Return the (x, y) coordinate for the center point of the cell that contains the specified text.  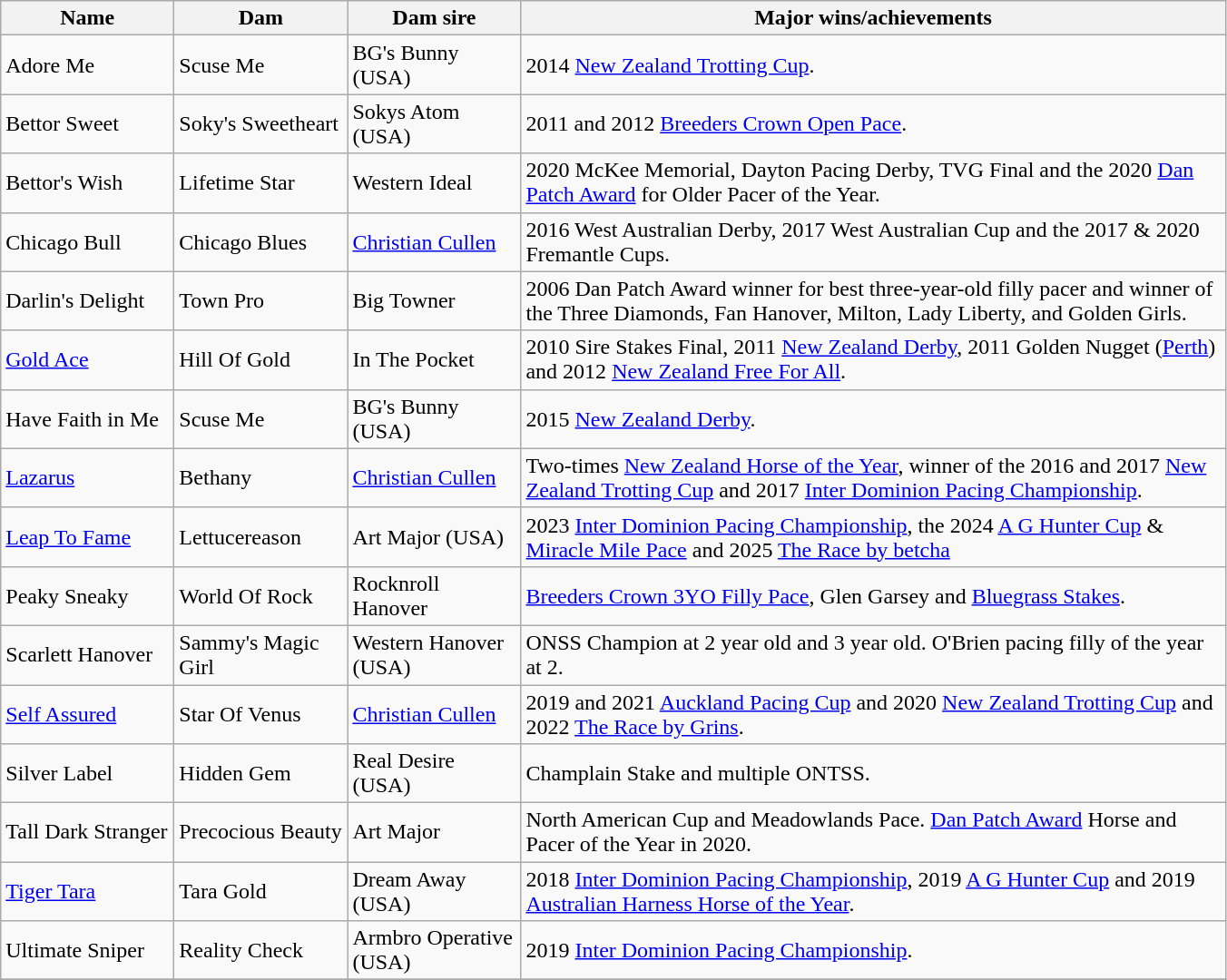
Hidden Gem (261, 773)
Big Towner (434, 301)
Soky's Sweetheart (261, 123)
Lifetime Star (261, 183)
2018 Inter Dominion Pacing Championship, 2019 A G Hunter Cup and 2019 Australian Harness Horse of the Year. (873, 891)
Champlain Stake and multiple ONTSS. (873, 773)
Breeders Crown 3YO Filly Pace, Glen Garsey and Bluegrass Stakes. (873, 595)
Darlin's Delight (87, 301)
Major wins/achievements (873, 18)
2019 Inter Dominion Pacing Championship. (873, 951)
In The Pocket (434, 359)
Chicago Bull (87, 241)
Self Assured (87, 713)
Ultimate Sniper (87, 951)
World Of Rock (261, 595)
Two-times New Zealand Horse of the Year, winner of the 2016 and 2017 New Zealand Trotting Cup and 2017 Inter Dominion Pacing Championship. (873, 477)
Western Hanover (USA) (434, 655)
Sokys Atom (USA) (434, 123)
Scarlett Hanover (87, 655)
Chicago Blues (261, 241)
Tiger Tara (87, 891)
Adore Me (87, 65)
Real Desire (USA) (434, 773)
Bethany (261, 477)
Reality Check (261, 951)
2014 New Zealand Trotting Cup. (873, 65)
2016 West Australian Derby, 2017 West Australian Cup and the 2017 & 2020 Fremantle Cups. (873, 241)
Dam sire (434, 18)
Lazarus (87, 477)
Have Faith in Me (87, 419)
North American Cup and Meadowlands Pace. Dan Patch Award Horse and Pacer of the Year in 2020. (873, 833)
2020 McKee Memorial, Dayton Pacing Derby, TVG Final and the 2020 Dan Patch Award for Older Pacer of the Year. (873, 183)
2010 Sire Stakes Final, 2011 New Zealand Derby, 2011 Golden Nugget (Perth) and 2012 New Zealand Free For All. (873, 359)
Hill Of Gold (261, 359)
Name (87, 18)
Precocious Beauty (261, 833)
2023 Inter Dominion Pacing Championship, the 2024 A G Hunter Cup & Miracle Mile Pace and 2025 The Race by betcha (873, 537)
Gold Ace (87, 359)
Star Of Venus (261, 713)
Armbro Operative (USA) (434, 951)
Tall Dark Stranger (87, 833)
Sammy's Magic Girl (261, 655)
2015 New Zealand Derby. (873, 419)
Leap To Fame (87, 537)
ONSS Champion at 2 year old and 3 year old. O'Brien pacing filly of the year at 2. (873, 655)
Art Major (434, 833)
Peaky Sneaky (87, 595)
Bettor's Wish (87, 183)
Western Ideal (434, 183)
Tara Gold (261, 891)
Art Major (USA) (434, 537)
Bettor Sweet (87, 123)
Dream Away (USA) (434, 891)
2019 and 2021 Auckland Pacing Cup and 2020 New Zealand Trotting Cup and 2022 The Race by Grins. (873, 713)
Silver Label (87, 773)
Lettucereason (261, 537)
Dam (261, 18)
Town Pro (261, 301)
2011 and 2012 Breeders Crown Open Pace. (873, 123)
Rocknroll Hanover (434, 595)
